Provide the [x, y] coordinate of the cell's center where the given text is located.  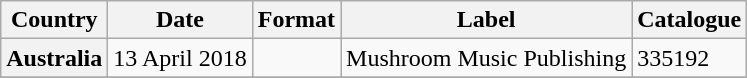
13 April 2018 [180, 58]
Country [54, 20]
335192 [690, 58]
Mushroom Music Publishing [486, 58]
Catalogue [690, 20]
Format [296, 20]
Australia [54, 58]
Label [486, 20]
Date [180, 20]
